Return (X, Y) of the center of cell containing provided text 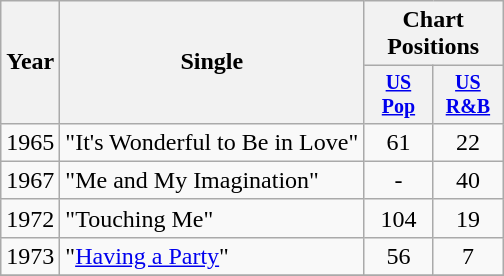
Year (30, 62)
"Touching Me" (212, 218)
- (398, 180)
1973 (30, 256)
104 (398, 218)
"It's Wonderful to Be in Love" (212, 142)
19 (468, 218)
US Pop (398, 94)
40 (468, 180)
61 (398, 142)
"Having a Party" (212, 256)
Single (212, 62)
1967 (30, 180)
USR&B (468, 94)
"Me and My Imagination" (212, 180)
22 (468, 142)
1972 (30, 218)
7 (468, 256)
Chart Positions (434, 34)
1965 (30, 142)
56 (398, 256)
